For the text-containing cell, return its midpoint in [x, y] coordinate format. 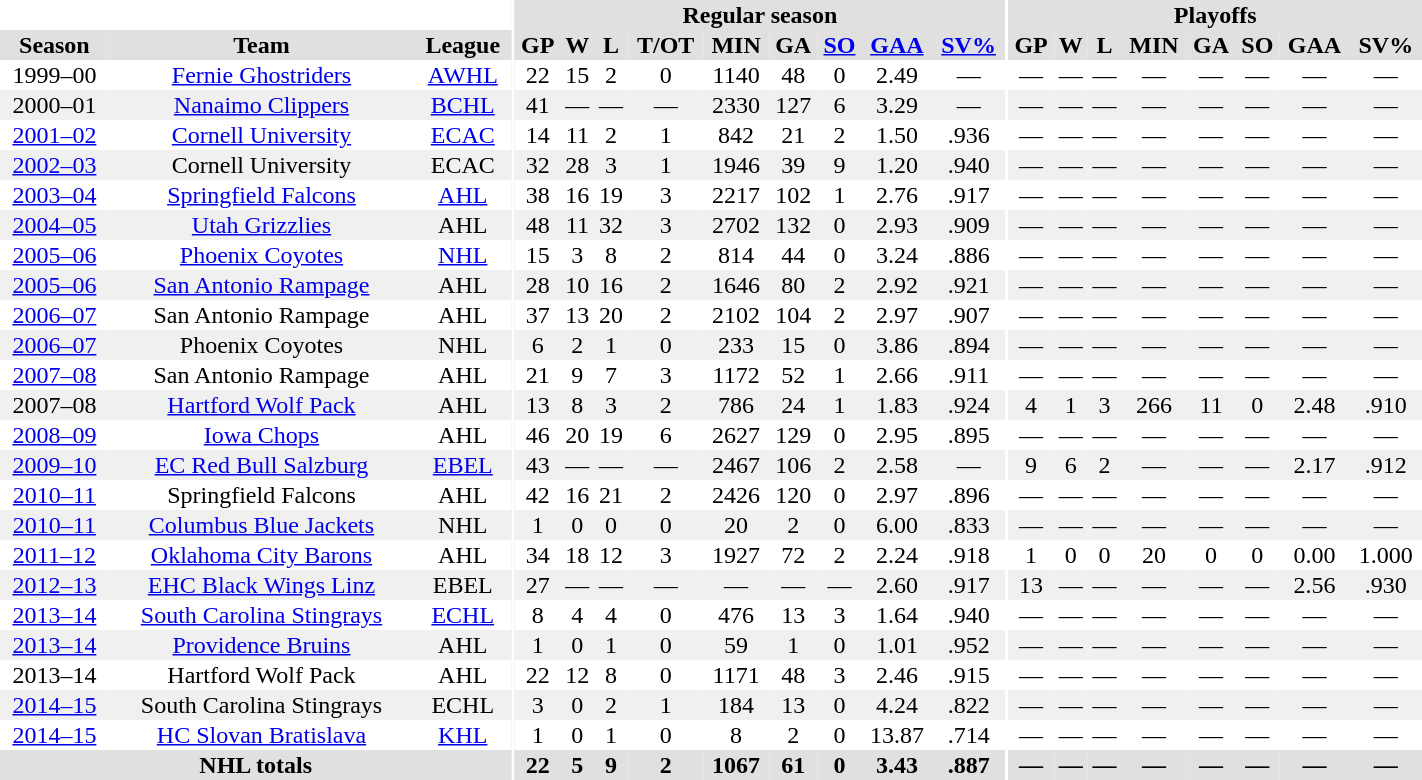
2004–05 [54, 225]
2217 [736, 195]
1172 [736, 375]
.952 [969, 645]
38 [538, 195]
41 [538, 105]
EC Red Bull Salzburg [262, 465]
4.24 [896, 705]
2000–01 [54, 105]
842 [736, 135]
1.01 [896, 645]
2.48 [1314, 405]
EHC Black Wings Linz [262, 585]
Nanaimo Clippers [262, 105]
.833 [969, 525]
39 [794, 165]
104 [794, 315]
2009–10 [54, 465]
1140 [736, 75]
1.83 [896, 405]
.936 [969, 135]
2.46 [896, 675]
Season [54, 45]
2702 [736, 225]
1.000 [1386, 555]
2102 [736, 315]
.714 [969, 735]
Utah Grizzlies [262, 225]
3.86 [896, 345]
2426 [736, 495]
BCHL [462, 105]
52 [794, 375]
1.20 [896, 165]
42 [538, 495]
2001–02 [54, 135]
34 [538, 555]
.886 [969, 255]
.911 [969, 375]
127 [794, 105]
44 [794, 255]
1171 [736, 675]
Team [262, 45]
2003–04 [54, 195]
2002–03 [54, 165]
2.93 [896, 225]
2.92 [896, 285]
.930 [1386, 585]
129 [794, 435]
3.43 [896, 765]
120 [794, 495]
Oklahoma City Barons [262, 555]
1646 [736, 285]
1.50 [896, 135]
3.29 [896, 105]
814 [736, 255]
NHL totals [256, 765]
0.00 [1314, 555]
2.49 [896, 75]
7 [611, 375]
.912 [1386, 465]
43 [538, 465]
786 [736, 405]
Columbus Blue Jackets [262, 525]
37 [538, 315]
14 [538, 135]
46 [538, 435]
72 [794, 555]
3.24 [896, 255]
.822 [969, 705]
Playoffs [1215, 15]
1999–00 [54, 75]
476 [736, 615]
2008–09 [54, 435]
.910 [1386, 405]
Iowa Chops [262, 435]
102 [794, 195]
HC Slovan Bratislava [262, 735]
.918 [969, 555]
.915 [969, 675]
2.17 [1314, 465]
10 [577, 285]
.924 [969, 405]
Regular season [760, 15]
T/OT [666, 45]
2011–12 [54, 555]
1927 [736, 555]
18 [577, 555]
2.24 [896, 555]
.894 [969, 345]
.895 [969, 435]
2.58 [896, 465]
KHL [462, 735]
2627 [736, 435]
1067 [736, 765]
2330 [736, 105]
184 [736, 705]
League [462, 45]
5 [577, 765]
1946 [736, 165]
1.64 [896, 615]
AWHL [462, 75]
106 [794, 465]
132 [794, 225]
.896 [969, 495]
2.56 [1314, 585]
27 [538, 585]
59 [736, 645]
Providence Bruins [262, 645]
2.76 [896, 195]
2.66 [896, 375]
.909 [969, 225]
.887 [969, 765]
24 [794, 405]
2.95 [896, 435]
Fernie Ghostriders [262, 75]
61 [794, 765]
2467 [736, 465]
.907 [969, 315]
2012–13 [54, 585]
233 [736, 345]
6.00 [896, 525]
266 [1154, 405]
2.60 [896, 585]
13.87 [896, 735]
.921 [969, 285]
80 [794, 285]
